From the cell containing the given text, extract its center point as (X, Y) coordinate. 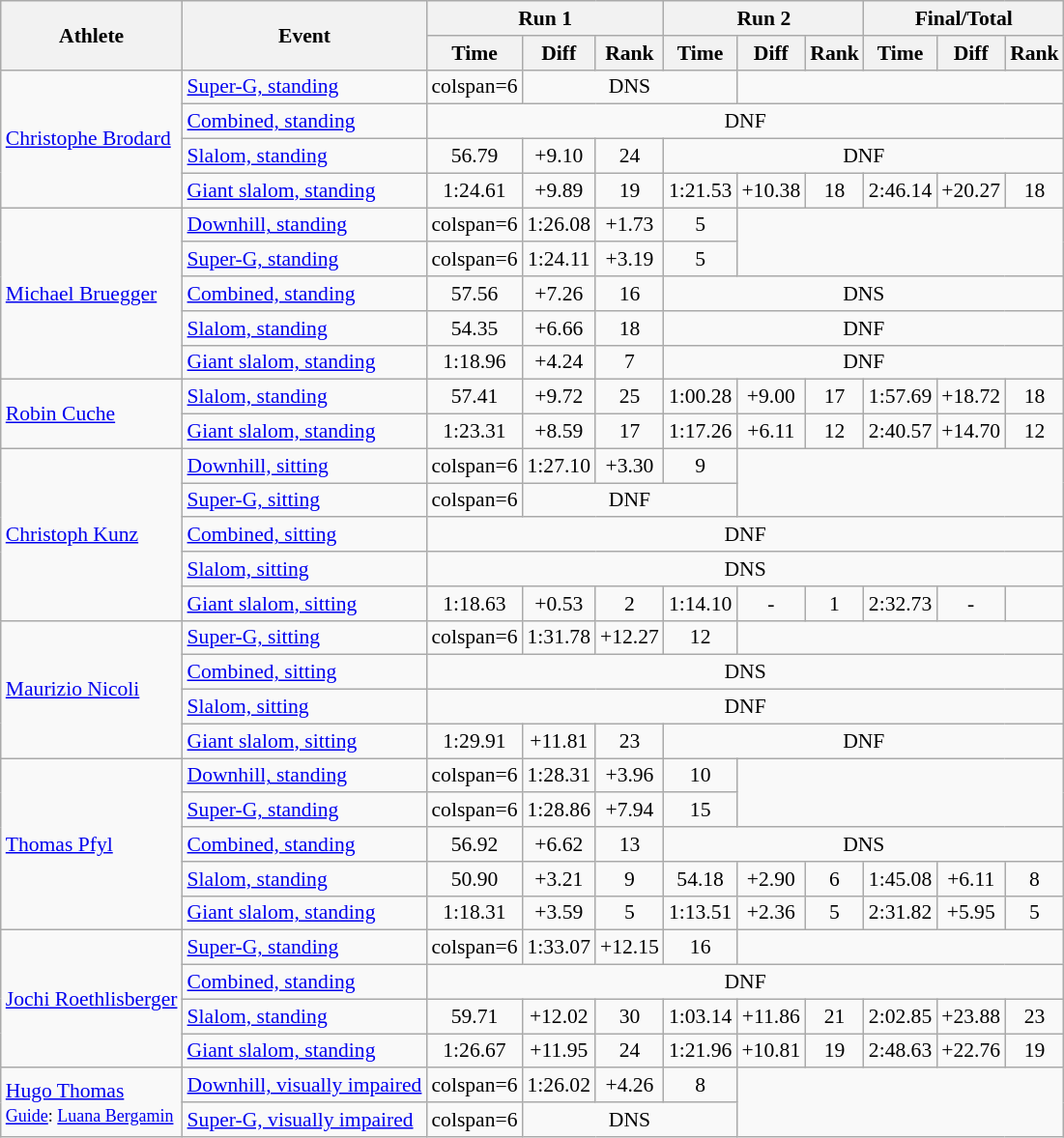
Final/Total (964, 18)
1:23.31 (474, 432)
2:40.57 (901, 432)
+3.59 (559, 913)
1:31.78 (559, 638)
Christophe Brodard (92, 138)
1:26.67 (474, 1051)
+2.36 (771, 913)
Run 2 (763, 18)
+20.27 (970, 190)
Downhill, visually impaired (305, 1086)
+3.96 (630, 776)
+1.73 (630, 225)
+4.24 (559, 362)
+3.30 (630, 466)
+11.86 (771, 1016)
+5.95 (970, 913)
+3.21 (559, 879)
2 (630, 604)
+12.02 (559, 1016)
1:27.10 (559, 466)
1:21.96 (700, 1051)
Jochi Roethlisberger (92, 999)
+10.81 (771, 1051)
Super-G, visually impaired (305, 1120)
21 (835, 1016)
2:46.14 (901, 190)
25 (630, 397)
+3.19 (630, 260)
+11.95 (559, 1051)
1:29.91 (474, 741)
1:14.10 (700, 604)
Run 1 (545, 18)
+10.38 (771, 190)
2:31.82 (901, 913)
1:18.96 (474, 362)
+9.72 (559, 397)
1:21.53 (700, 190)
+0.53 (559, 604)
2:32.73 (901, 604)
Thomas Pfyl (92, 844)
1:24.11 (559, 260)
+8.59 (559, 432)
54.35 (474, 328)
Michael Bruegger (92, 294)
50.90 (474, 879)
+6.62 (559, 844)
15 (700, 811)
1:26.02 (559, 1086)
57.56 (474, 294)
7 (630, 362)
1:24.61 (474, 190)
+12.15 (630, 948)
Maurizio Nicoli (92, 689)
59.71 (474, 1016)
1:03.14 (700, 1016)
1:28.86 (559, 811)
1:13.51 (700, 913)
+7.94 (630, 811)
56.79 (474, 156)
1:28.31 (559, 776)
56.92 (474, 844)
54.18 (700, 879)
10 (700, 776)
+18.72 (970, 397)
13 (630, 844)
Athlete (92, 35)
2:48.63 (901, 1051)
1:00.28 (700, 397)
+9.00 (771, 397)
+7.26 (559, 294)
1:45.08 (901, 879)
1:26.08 (559, 225)
6 (835, 879)
Hugo ThomasGuide: Luana Bergamin (92, 1103)
30 (630, 1016)
Downhill, sitting (305, 466)
1:17.26 (700, 432)
+2.90 (771, 879)
+23.88 (970, 1016)
+6.66 (559, 328)
+12.27 (630, 638)
+14.70 (970, 432)
Christoph Kunz (92, 534)
Robin Cuche (92, 413)
+9.10 (559, 156)
+22.76 (970, 1051)
1:57.69 (901, 397)
+11.81 (559, 741)
2:02.85 (901, 1016)
+9.89 (559, 190)
1:33.07 (559, 948)
57.41 (474, 397)
+4.26 (630, 1086)
Event (305, 35)
1:18.63 (474, 604)
1:18.31 (474, 913)
1 (835, 604)
